Extract the (x, y) coordinate from the center of the cell holding the provided text.  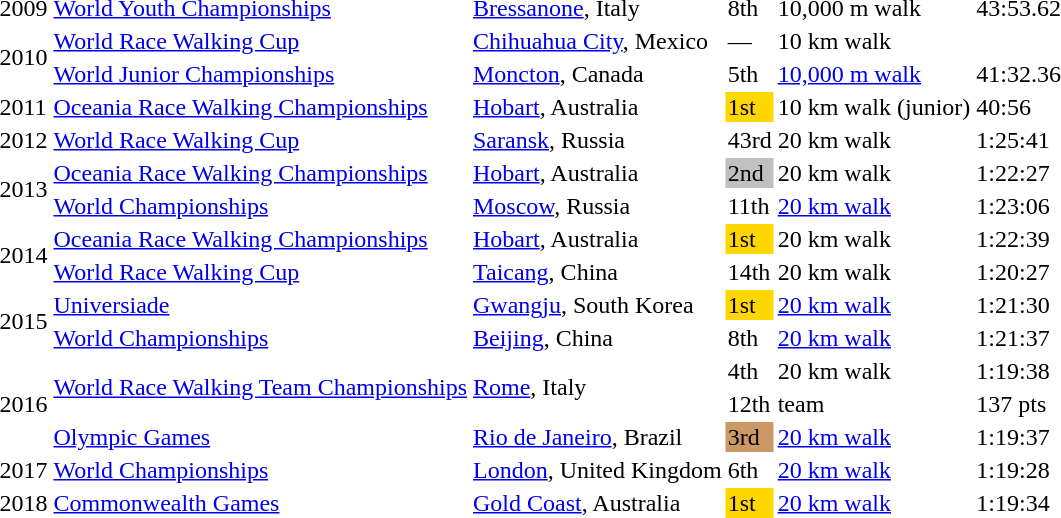
Saransk, Russia (598, 140)
4th (750, 371)
10 km walk (junior) (874, 107)
Commonwealth Games (260, 503)
Moscow, Russia (598, 206)
Gold Coast, Australia (598, 503)
Taicang, China (598, 272)
Chihuahua City, Mexico (598, 41)
Beijing, China (598, 338)
Olympic Games (260, 437)
12th (750, 404)
10,000 m walk (874, 74)
14th (750, 272)
Universiade (260, 305)
8th (750, 338)
43rd (750, 140)
Gwangju, South Korea (598, 305)
World Junior Championships (260, 74)
3rd (750, 437)
5th (750, 74)
World Race Walking Team Championships (260, 388)
team (874, 404)
11th (750, 206)
6th (750, 470)
Moncton, Canada (598, 74)
Rio de Janeiro, Brazil (598, 437)
— (750, 41)
10 km walk (874, 41)
2nd (750, 173)
Rome, Italy (598, 388)
London, United Kingdom (598, 470)
